Scan for the cell matching the given text and deliver its [x, y] coordinate at center. 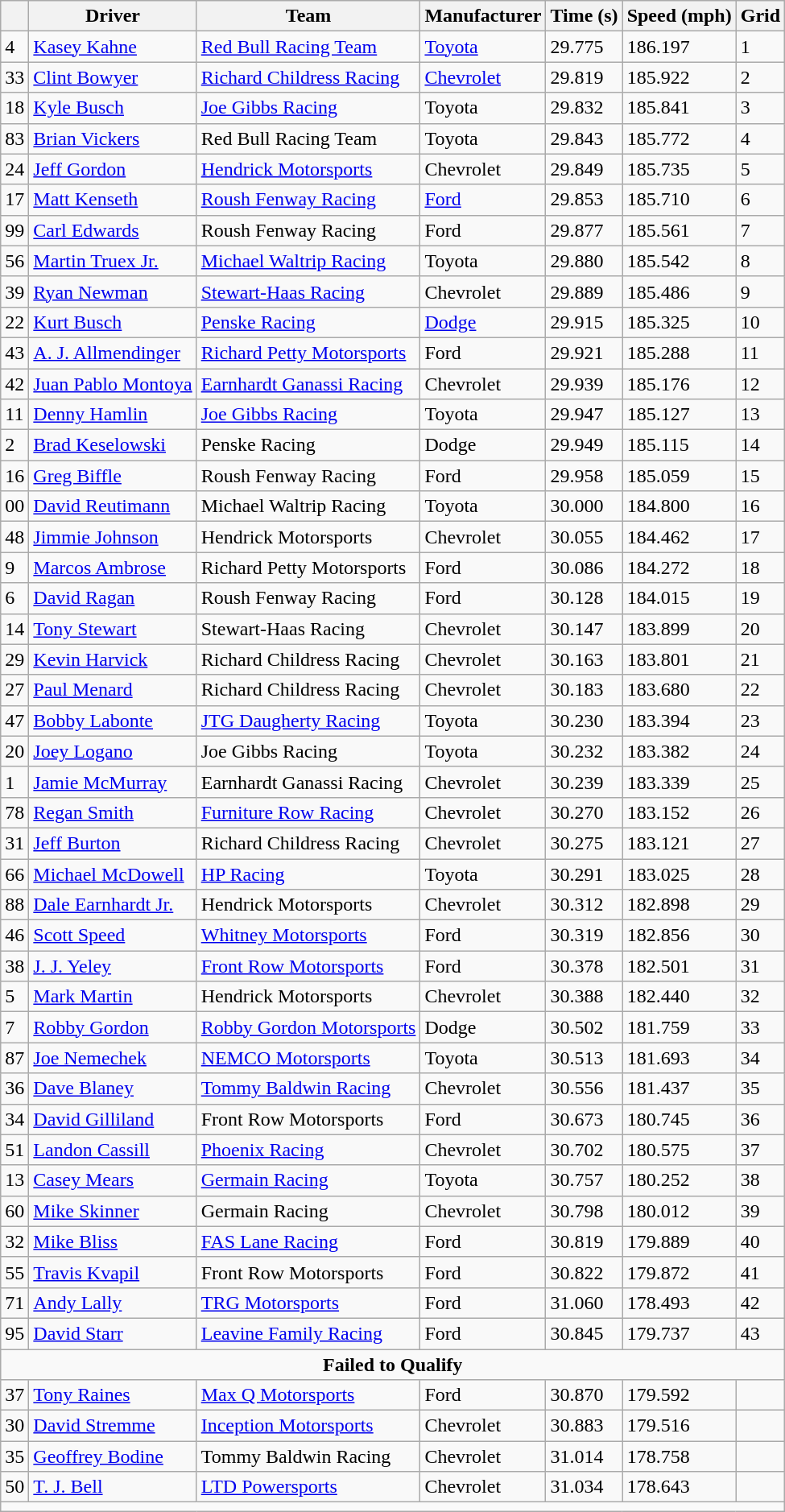
23 [760, 721]
A. J. Allmendinger [113, 353]
29.819 [585, 77]
30.230 [585, 721]
182.501 [680, 966]
179.516 [680, 1426]
183.382 [680, 751]
30.556 [585, 1089]
66 [14, 874]
185.127 [680, 415]
185.561 [680, 230]
180.575 [680, 1150]
30.822 [585, 1272]
31.034 [585, 1487]
31.014 [585, 1456]
Tony Raines [113, 1395]
182.898 [680, 905]
15 [760, 476]
Geoffrey Bodine [113, 1456]
David Stremme [113, 1426]
178.493 [680, 1303]
Clint Bowyer [113, 77]
28 [760, 874]
30.870 [585, 1395]
29.832 [585, 108]
Jeff Gordon [113, 169]
26 [760, 812]
Mike Bliss [113, 1241]
Jimmie Johnson [113, 537]
31.060 [585, 1303]
T. J. Bell [113, 1487]
185.176 [680, 384]
Denny Hamlin [113, 415]
Brad Keselowski [113, 445]
Greg Biffle [113, 476]
30.183 [585, 690]
30.819 [585, 1241]
25 [760, 782]
Leavine Family Racing [308, 1333]
Failed to Qualify [393, 1365]
Max Q Motorsports [308, 1395]
Manufacturer [483, 16]
179.592 [680, 1395]
Casey Mears [113, 1180]
40 [760, 1241]
50 [14, 1487]
J. J. Yeley [113, 966]
185.059 [680, 476]
LTD Powersports [308, 1487]
Travis Kvapil [113, 1272]
David Ragan [113, 598]
180.252 [680, 1180]
Time (s) [585, 16]
David Starr [113, 1333]
Jeff Burton [113, 843]
87 [14, 1058]
David Reutimann [113, 506]
179.872 [680, 1272]
78 [14, 812]
Jamie McMurray [113, 782]
FAS Lane Racing [308, 1241]
Regan Smith [113, 812]
88 [14, 905]
184.462 [680, 537]
182.856 [680, 936]
55 [14, 1272]
30.270 [585, 812]
183.394 [680, 721]
10 [760, 322]
30.086 [585, 568]
185.841 [680, 108]
Furniture Row Racing [308, 812]
179.889 [680, 1241]
30.232 [585, 751]
Kurt Busch [113, 322]
185.486 [680, 291]
Team [308, 16]
185.115 [680, 445]
183.025 [680, 874]
29.939 [585, 384]
Andy Lally [113, 1303]
Kasey Kahne [113, 47]
30.378 [585, 966]
29.889 [585, 291]
Driver [113, 16]
46 [14, 936]
183.680 [680, 690]
Kevin Harvick [113, 659]
185.542 [680, 261]
41 [760, 1272]
60 [14, 1211]
Dale Earnhardt Jr. [113, 905]
Grid [760, 16]
29.849 [585, 169]
30.673 [585, 1119]
185.922 [680, 77]
178.643 [680, 1487]
185.710 [680, 200]
178.758 [680, 1456]
185.735 [680, 169]
NEMCO Motorsports [308, 1058]
Mark Martin [113, 997]
29.958 [585, 476]
29.915 [585, 322]
Phoenix Racing [308, 1150]
Marcos Ambrose [113, 568]
00 [14, 506]
Joey Logano [113, 751]
182.440 [680, 997]
HP Racing [308, 874]
56 [14, 261]
51 [14, 1150]
Whitney Motorsports [308, 936]
183.152 [680, 812]
30.000 [585, 506]
83 [14, 138]
47 [14, 721]
95 [14, 1333]
Juan Pablo Montoya [113, 384]
185.325 [680, 322]
Inception Motorsports [308, 1426]
David Gilliland [113, 1119]
8 [760, 261]
30.128 [585, 598]
30.291 [585, 874]
179.737 [680, 1333]
TRG Motorsports [308, 1303]
48 [14, 537]
30.502 [585, 1027]
184.272 [680, 568]
Scott Speed [113, 936]
30.275 [585, 843]
30.163 [585, 659]
Tony Stewart [113, 629]
Matt Kenseth [113, 200]
180.012 [680, 1211]
183.121 [680, 843]
19 [760, 598]
29.877 [585, 230]
183.801 [680, 659]
30.798 [585, 1211]
30.702 [585, 1150]
29.843 [585, 138]
71 [14, 1303]
184.800 [680, 506]
186.197 [680, 47]
Robby Gordon Motorsports [308, 1027]
Robby Gordon [113, 1027]
30.319 [585, 936]
30.388 [585, 997]
183.339 [680, 782]
Carl Edwards [113, 230]
Mike Skinner [113, 1211]
99 [14, 230]
181.693 [680, 1058]
12 [760, 384]
3 [760, 108]
Paul Menard [113, 690]
Kyle Busch [113, 108]
30.312 [585, 905]
180.745 [680, 1119]
Ryan Newman [113, 291]
29.853 [585, 200]
30.845 [585, 1333]
185.288 [680, 353]
184.015 [680, 598]
29.880 [585, 261]
30.055 [585, 537]
Speed (mph) [680, 16]
Bobby Labonte [113, 721]
30.757 [585, 1180]
30.883 [585, 1426]
181.437 [680, 1089]
30.147 [585, 629]
Joe Nemechek [113, 1058]
Dave Blaney [113, 1089]
29.947 [585, 415]
185.772 [680, 138]
30.239 [585, 782]
Michael McDowell [113, 874]
21 [760, 659]
181.759 [680, 1027]
29.949 [585, 445]
29.775 [585, 47]
183.899 [680, 629]
29.921 [585, 353]
JTG Daugherty Racing [308, 721]
Brian Vickers [113, 138]
Martin Truex Jr. [113, 261]
Landon Cassill [113, 1150]
30.513 [585, 1058]
